Return (x, y) of the center of cell containing provided text 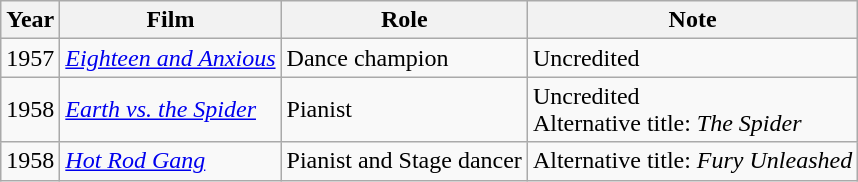
Alternative title: Fury Unleashed (692, 161)
Role (404, 20)
1957 (30, 58)
Note (692, 20)
UncreditedAlternative title: The Spider (692, 110)
Uncredited (692, 58)
Earth vs. the Spider (170, 110)
Hot Rod Gang (170, 161)
Pianist (404, 110)
Dance champion (404, 58)
Year (30, 20)
Film (170, 20)
Eighteen and Anxious (170, 58)
Pianist and Stage dancer (404, 161)
